Determine the (x, y) coordinate at the center of the cell enclosing the given text.  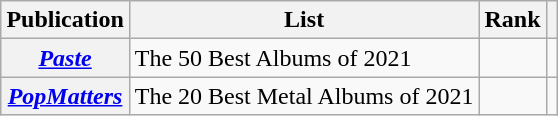
PopMatters (65, 96)
Publication (65, 20)
The 20 Best Metal Albums of 2021 (304, 96)
The 50 Best Albums of 2021 (304, 58)
Rank (512, 20)
List (304, 20)
Paste (65, 58)
